Determine the (X, Y) coordinate at the center of the cell enclosing the given text.  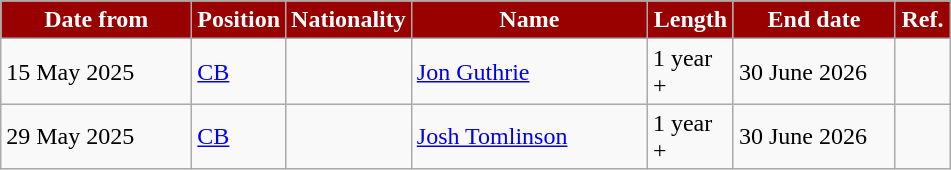
Nationality (349, 20)
Date from (96, 20)
Ref. (922, 20)
Position (239, 20)
Josh Tomlinson (529, 136)
Jon Guthrie (529, 72)
29 May 2025 (96, 136)
Name (529, 20)
End date (814, 20)
Length (690, 20)
15 May 2025 (96, 72)
